Extract the [x, y] coordinate from the center of the cell holding the provided text.  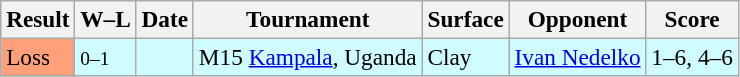
Loss [38, 57]
Ivan Nedelko [578, 57]
Date [164, 19]
Tournament [308, 19]
Surface [466, 19]
Clay [466, 57]
W–L [106, 19]
Score [692, 19]
M15 Kampala, Uganda [308, 57]
0–1 [106, 57]
Result [38, 19]
1–6, 4–6 [692, 57]
Opponent [578, 19]
